Find where the given text appears and provide that cell's center as [x, y] coordinate. 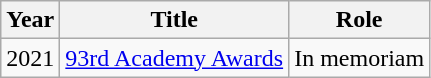
Title [174, 20]
Year [30, 20]
In memoriam [360, 58]
Role [360, 20]
2021 [30, 58]
93rd Academy Awards [174, 58]
